Pinpoint the cell where the given text exists, returning its (x, y) midpoint coordinate. 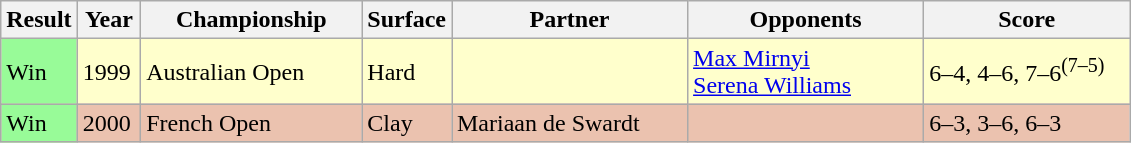
6–4, 4–6, 7–6(7–5) (1027, 72)
Score (1027, 20)
Championship (252, 20)
1999 (109, 72)
6–3, 3–6, 6–3 (1027, 123)
French Open (252, 123)
2000 (109, 123)
Year (109, 20)
Mariaan de Swardt (570, 123)
Clay (407, 123)
Max Mirnyi Serena Williams (806, 72)
Australian Open (252, 72)
Hard (407, 72)
Opponents (806, 20)
Surface (407, 20)
Partner (570, 20)
Result (39, 20)
